Provide the (x, y) coordinate of the cell's center where the given text is located.  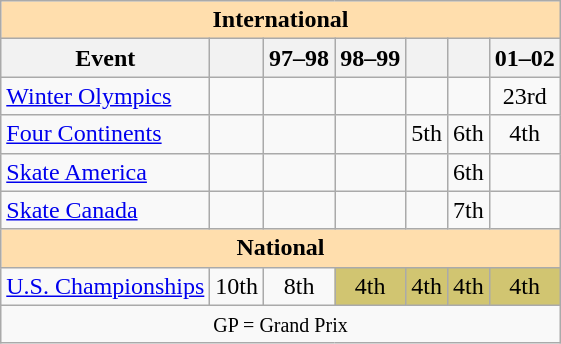
U.S. Championships (106, 286)
8th (300, 286)
National (281, 248)
Four Continents (106, 134)
Skate America (106, 172)
10th (237, 286)
98–99 (370, 58)
Skate Canada (106, 210)
23rd (524, 96)
Event (106, 58)
5th (427, 134)
01–02 (524, 58)
GP = Grand Prix (281, 324)
7th (468, 210)
International (281, 20)
Winter Olympics (106, 96)
97–98 (300, 58)
